Locate the cell with the specified text and output its [X, Y] center coordinate. 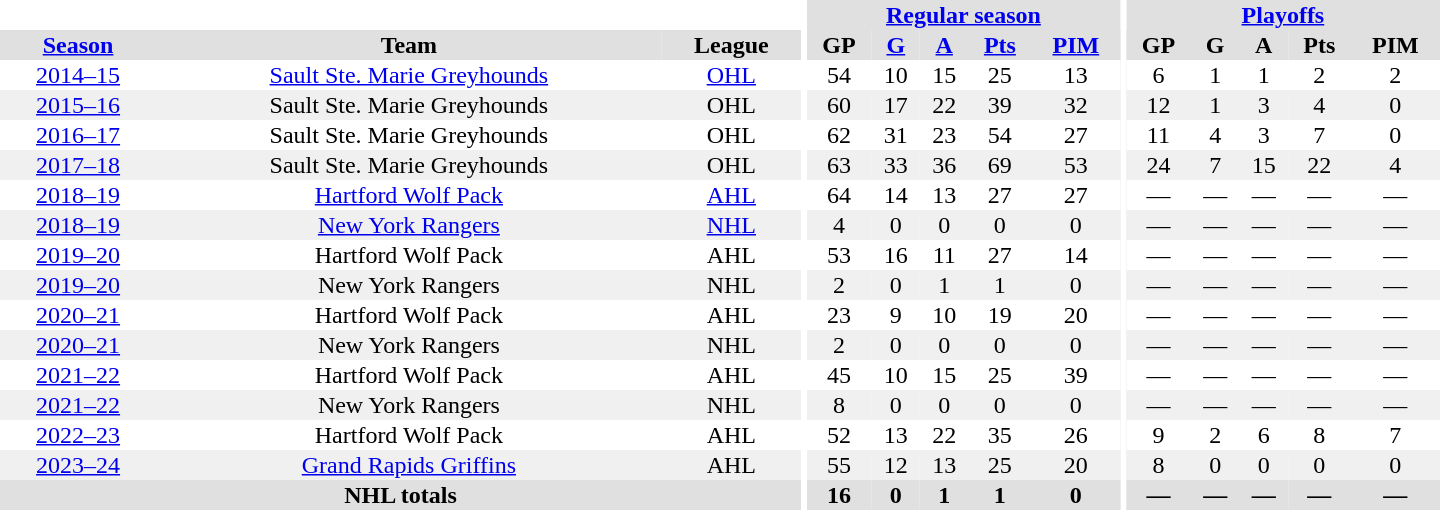
35 [1000, 435]
60 [838, 105]
2022–23 [78, 435]
Season [78, 45]
36 [944, 165]
63 [838, 165]
Regular season [963, 15]
69 [1000, 165]
2015–16 [78, 105]
62 [838, 135]
26 [1076, 435]
33 [896, 165]
Playoffs [1283, 15]
32 [1076, 105]
2014–15 [78, 75]
17 [896, 105]
19 [1000, 315]
2023–24 [78, 465]
31 [896, 135]
55 [838, 465]
45 [838, 375]
NHL totals [400, 495]
24 [1158, 165]
League [732, 45]
64 [838, 195]
Grand Rapids Griffins [408, 465]
2017–18 [78, 165]
2016–17 [78, 135]
Team [408, 45]
52 [838, 435]
